Scan for the cell matching the given text and deliver its [x, y] coordinate at center. 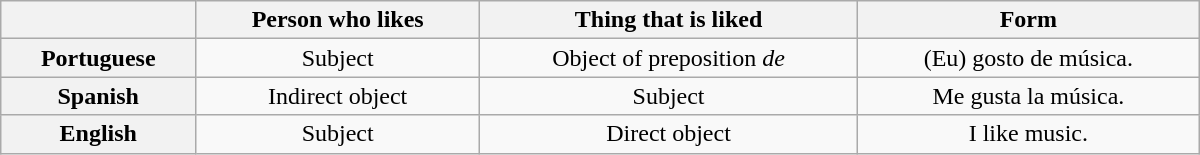
Spanish [98, 96]
Object of preposition de [669, 58]
Form [1028, 20]
Indirect object [338, 96]
(Eu) gosto de música. [1028, 58]
Direct object [669, 134]
Thing that is liked [669, 20]
Me gusta la música. [1028, 96]
Portuguese [98, 58]
English [98, 134]
I like music. [1028, 134]
Person who likes [338, 20]
